Search for the cell housing the specified text and yield its (x, y) center coordinate. 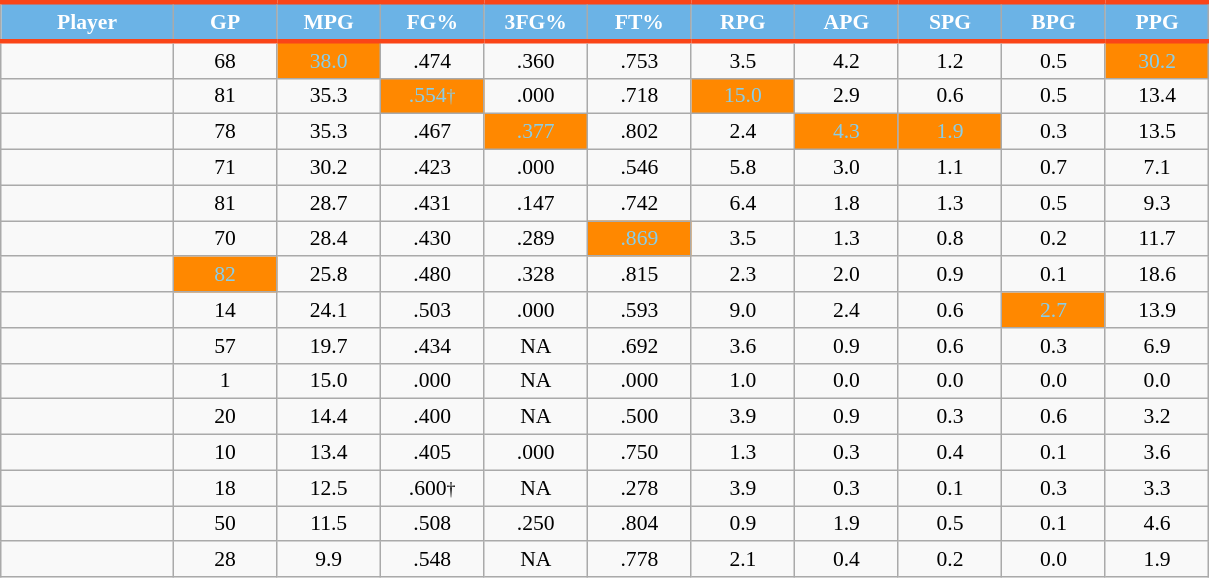
FT% (640, 22)
.423 (432, 168)
.778 (640, 560)
1.1 (950, 168)
FG% (432, 22)
2.3 (743, 275)
.804 (640, 524)
.508 (432, 524)
9.3 (1157, 203)
11.7 (1157, 239)
.405 (432, 453)
82 (225, 275)
.718 (640, 96)
3.3 (1157, 488)
1.0 (743, 381)
MPG (329, 22)
.750 (640, 453)
RPG (743, 22)
13.9 (1157, 310)
2.1 (743, 560)
3.2 (1157, 417)
.753 (640, 60)
1.2 (950, 60)
68 (225, 60)
.474 (432, 60)
.600† (432, 488)
78 (225, 132)
28 (225, 560)
9.9 (329, 560)
38.0 (329, 60)
18 (225, 488)
24.1 (329, 310)
3.0 (847, 168)
.278 (640, 488)
APG (847, 22)
2.7 (1054, 310)
SPG (950, 22)
.593 (640, 310)
4.3 (847, 132)
.815 (640, 275)
.742 (640, 203)
0.7 (1054, 168)
5.8 (743, 168)
.377 (536, 132)
6.9 (1157, 346)
71 (225, 168)
4.6 (1157, 524)
14 (225, 310)
.554† (432, 96)
3FG% (536, 22)
.692 (640, 346)
1.8 (847, 203)
13.5 (1157, 132)
10 (225, 453)
14.4 (329, 417)
18.6 (1157, 275)
.328 (536, 275)
.548 (432, 560)
.434 (432, 346)
6.4 (743, 203)
.500 (640, 417)
.400 (432, 417)
BPG (1054, 22)
1 (225, 381)
70 (225, 239)
20 (225, 417)
2.9 (847, 96)
.289 (536, 239)
2.0 (847, 275)
12.5 (329, 488)
.503 (432, 310)
.467 (432, 132)
.869 (640, 239)
28.7 (329, 203)
7.1 (1157, 168)
GP (225, 22)
.431 (432, 203)
57 (225, 346)
.250 (536, 524)
.430 (432, 239)
0.8 (950, 239)
.480 (432, 275)
11.5 (329, 524)
4.2 (847, 60)
Player (88, 22)
25.8 (329, 275)
PPG (1157, 22)
19.7 (329, 346)
.802 (640, 132)
.147 (536, 203)
28.4 (329, 239)
9.0 (743, 310)
.546 (640, 168)
.360 (536, 60)
50 (225, 524)
